Find where the given text appears and provide that cell's center as [X, Y] coordinate. 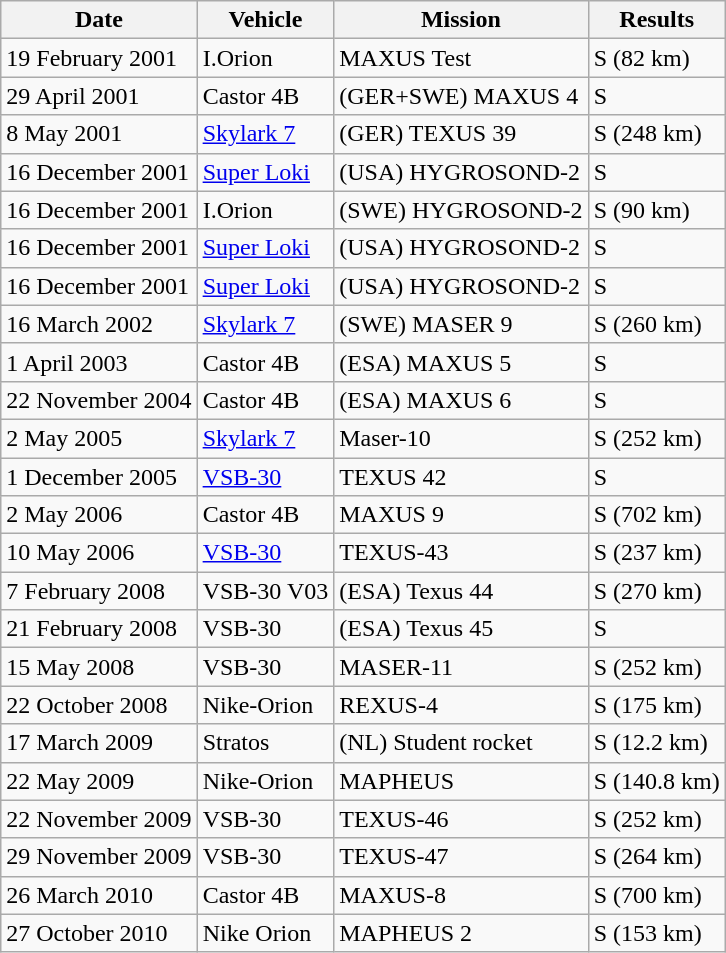
TEXUS-47 [461, 857]
1 April 2003 [99, 362]
29 November 2009 [99, 857]
(ESA) Texus 45 [461, 629]
22 November 2004 [99, 400]
(GER+SWE) MAXUS 4 [461, 96]
Maser-10 [461, 438]
VSB-30 V03 [266, 591]
Mission [461, 20]
S (12.2 km) [656, 743]
21 February 2008 [99, 629]
(SWE) HYGROSOND-2 [461, 210]
S (82 km) [656, 58]
17 March 2009 [99, 743]
22 October 2008 [99, 705]
29 April 2001 [99, 96]
(SWE) MASER 9 [461, 324]
22 November 2009 [99, 819]
MAXUS 9 [461, 515]
S (90 km) [656, 210]
REXUS-4 [461, 705]
TEXUS-43 [461, 553]
MAPHEUS [461, 781]
S (248 km) [656, 134]
10 May 2006 [99, 553]
Results [656, 20]
Vehicle [266, 20]
15 May 2008 [99, 667]
(ESA) Texus 44 [461, 591]
S (702 km) [656, 515]
MAPHEUS 2 [461, 933]
S (140.8 km) [656, 781]
(NL) Student rocket [461, 743]
2 May 2006 [99, 515]
S (153 km) [656, 933]
TEXUS-46 [461, 819]
Nike Orion [266, 933]
S (264 km) [656, 857]
(GER) TEXUS 39 [461, 134]
MAXUS-8 [461, 895]
8 May 2001 [99, 134]
19 February 2001 [99, 58]
22 May 2009 [99, 781]
S (260 km) [656, 324]
Stratos [266, 743]
(ESA) MAXUS 6 [461, 400]
S (700 km) [656, 895]
1 December 2005 [99, 477]
2 May 2005 [99, 438]
MAXUS Test [461, 58]
(ESA) MAXUS 5 [461, 362]
26 March 2010 [99, 895]
MASER-11 [461, 667]
S (175 km) [656, 705]
27 October 2010 [99, 933]
S (237 km) [656, 553]
Date [99, 20]
S (270 km) [656, 591]
TEXUS 42 [461, 477]
7 February 2008 [99, 591]
16 March 2002 [99, 324]
